Scan for the cell matching the given text and deliver its [X, Y] coordinate at center. 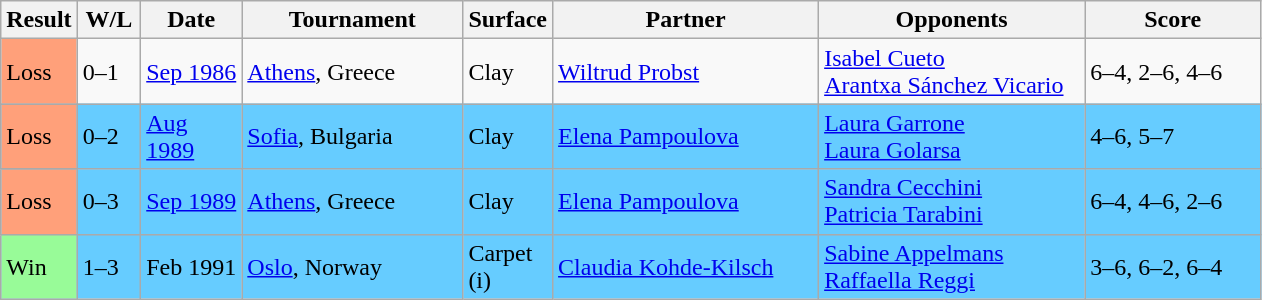
Surface [508, 20]
Laura Garrone Laura Golarsa [952, 136]
Sandra Cecchini Patricia Tarabini [952, 202]
Oslo, Norway [352, 266]
W/L [109, 20]
Feb 1991 [192, 266]
0–1 [109, 72]
1–3 [109, 266]
Sep 1989 [192, 202]
4–6, 5–7 [1173, 136]
Claudia Kohde-Kilsch [686, 266]
Opponents [952, 20]
Tournament [352, 20]
6–4, 2–6, 4–6 [1173, 72]
Score [1173, 20]
Win [39, 266]
Wiltrud Probst [686, 72]
3–6, 6–2, 6–4 [1173, 266]
6–4, 4–6, 2–6 [1173, 202]
Sabine Appelmans Raffaella Reggi [952, 266]
Carpet (i) [508, 266]
Aug 1989 [192, 136]
0–2 [109, 136]
Isabel Cueto Arantxa Sánchez Vicario [952, 72]
Sofia, Bulgaria [352, 136]
Sep 1986 [192, 72]
Partner [686, 20]
Result [39, 20]
0–3 [109, 202]
Date [192, 20]
